Search for the cell housing the specified text and yield its [x, y] center coordinate. 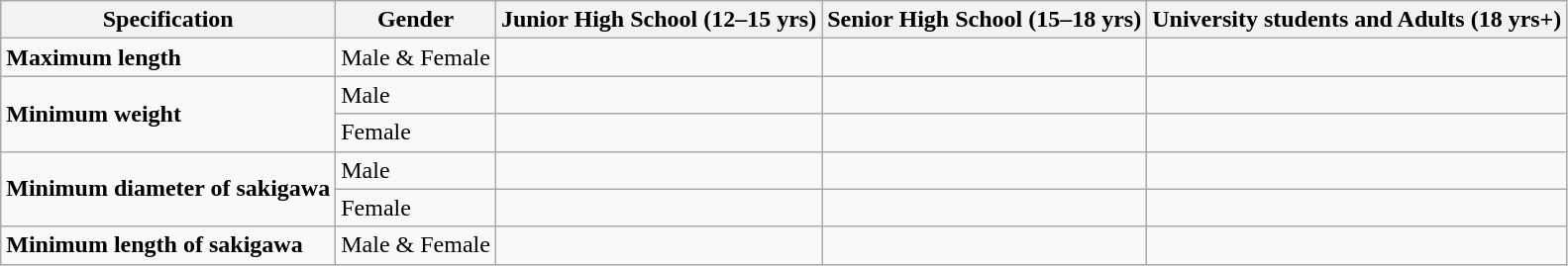
Specification [168, 20]
Minimum diameter of sakigawa [168, 189]
Senior High School (15–18 yrs) [985, 20]
Minimum weight [168, 114]
Junior High School (12–15 yrs) [658, 20]
Minimum length of sakigawa [168, 245]
University students and Adults (18 yrs+) [1357, 20]
Gender [416, 20]
Maximum length [168, 57]
